Identify which cell holds the provided text, then report its (X, Y) central coordinate. 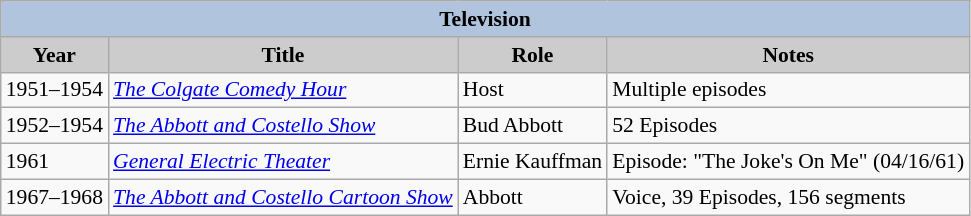
Episode: "The Joke's On Me" (04/16/61) (788, 162)
Host (532, 90)
1967–1968 (54, 197)
The Colgate Comedy Hour (283, 90)
General Electric Theater (283, 162)
The Abbott and Costello Cartoon Show (283, 197)
1952–1954 (54, 126)
Ernie Kauffman (532, 162)
Notes (788, 55)
Multiple episodes (788, 90)
Television (485, 19)
The Abbott and Costello Show (283, 126)
Abbott (532, 197)
Year (54, 55)
1961 (54, 162)
Voice, 39 Episodes, 156 segments (788, 197)
1951–1954 (54, 90)
Bud Abbott (532, 126)
Role (532, 55)
52 Episodes (788, 126)
Title (283, 55)
